Return [X, Y] of the center of cell containing provided text 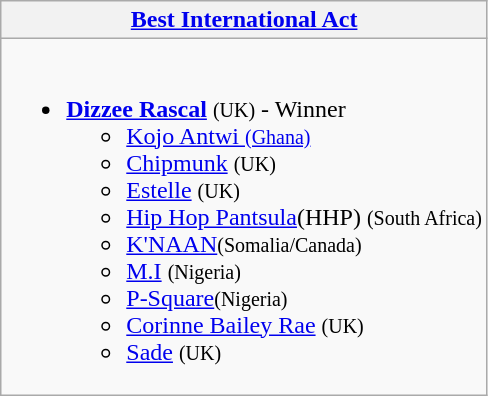
Best International Act [244, 20]
